Determine the (x, y) coordinate at the center of the cell enclosing the given text.  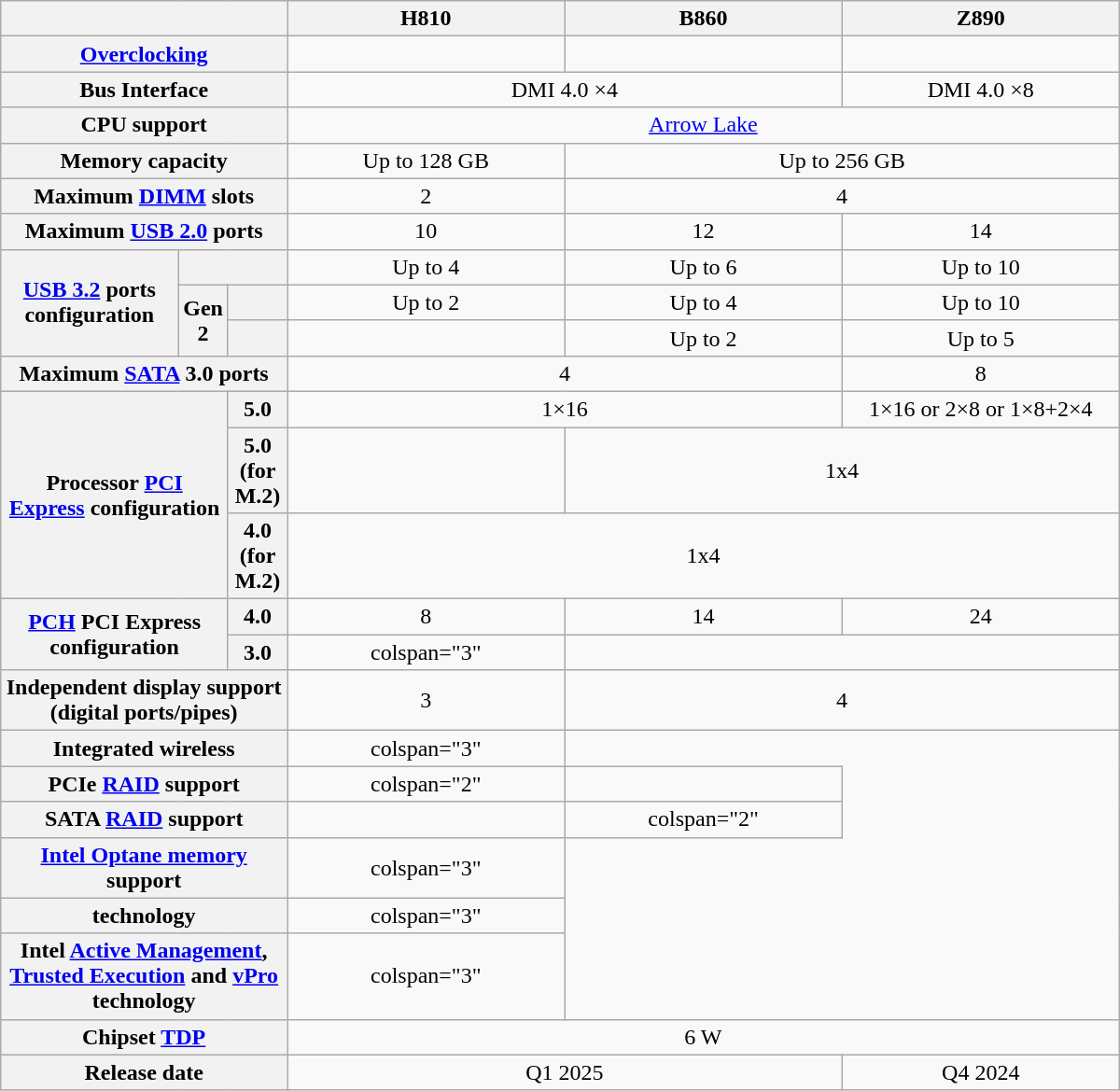
Memory capacity (144, 161)
5.0(for M.2) (258, 470)
USB 3.2 ports configuration (90, 302)
B860 (704, 19)
2 (426, 196)
Q4 2024 (980, 1072)
Independent display support (digital ports/pipes) (144, 700)
Up to 6 (704, 267)
Overclocking (144, 54)
Intel Active Management, Trusted Execution and vPro technology (144, 976)
Integrated wireless (144, 748)
Intel Optane memory support (144, 868)
PCIe RAID support (144, 784)
H810 (426, 19)
6 W (704, 1037)
technology (144, 916)
Up to 5 (980, 338)
4.0(for M.2) (258, 556)
10 (426, 231)
Z890 (980, 19)
Gen 2 (203, 320)
3.0 (258, 652)
1×16 or 2×8 or 1×8+2×4 (980, 409)
PCH PCI Express configuration (115, 635)
SATA RAID support (144, 819)
DMI 4.0 ×4 (566, 90)
5.0 (258, 409)
12 (704, 231)
24 (980, 617)
Maximum SATA 3.0 ports (144, 373)
1×16 (566, 409)
Release date (144, 1072)
Up to 256 GB (842, 161)
Arrow Lake (704, 125)
Up to 128 GB (426, 161)
DMI 4.0 ×8 (980, 90)
Bus Interface (144, 90)
Maximum USB 2.0 ports (144, 231)
Maximum DIMM slots (144, 196)
CPU support (144, 125)
Chipset TDP (144, 1037)
4.0 (258, 617)
Processor PCI Express configuration (115, 495)
3 (426, 700)
Q1 2025 (566, 1072)
